Extract the (X, Y) coordinate from the center of the cell holding the provided text.  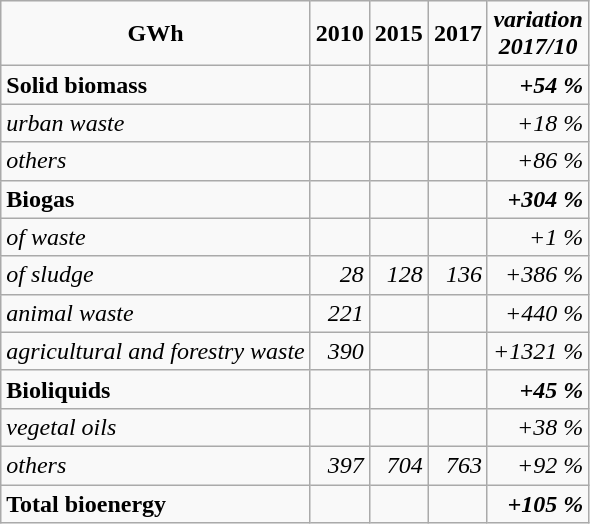
+38 % (538, 427)
763 (458, 465)
2015 (398, 34)
+54 % (538, 85)
2017 (458, 34)
animal waste (156, 313)
Bioliquids (156, 389)
Total bioenergy (156, 503)
2010 (340, 34)
+105 % (538, 503)
Solid biomass (156, 85)
+92 % (538, 465)
28 (340, 275)
+304 % (538, 199)
+45 % (538, 389)
+86 % (538, 161)
704 (398, 465)
+1 % (538, 237)
+386 % (538, 275)
221 (340, 313)
390 (340, 351)
of waste (156, 237)
+1321 % (538, 351)
vegetal oils (156, 427)
136 (458, 275)
128 (398, 275)
urban waste (156, 123)
variation2017/10 (538, 34)
+18 % (538, 123)
GWh (156, 34)
397 (340, 465)
of sludge (156, 275)
agricultural and forestry waste (156, 351)
+440 % (538, 313)
Biogas (156, 199)
